For the text-containing cell, return its midpoint in (X, Y) coordinate format. 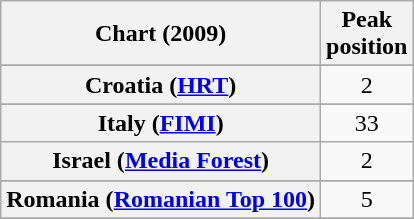
Peakposition (367, 34)
Israel (Media Forest) (161, 161)
33 (367, 123)
Croatia (HRT) (161, 85)
Chart (2009) (161, 34)
Romania (Romanian Top 100) (161, 199)
Italy (FIMI) (161, 123)
5 (367, 199)
